Locate the cell with the specified text and output its [X, Y] center coordinate. 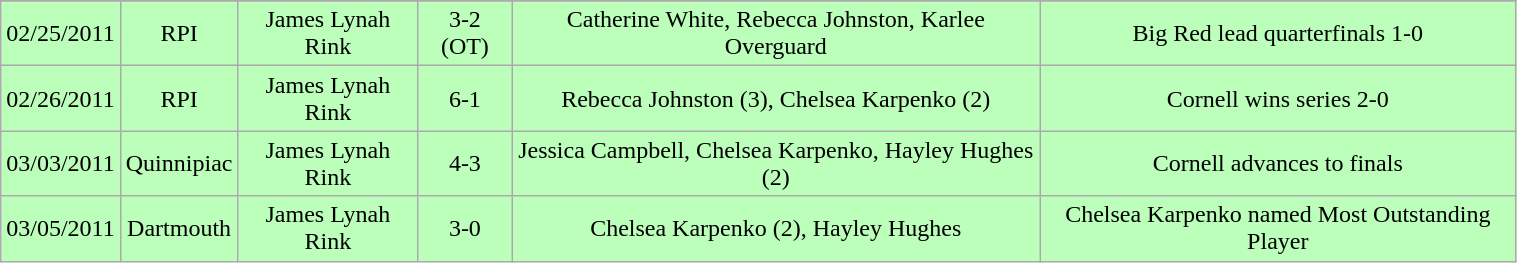
Big Red lead quarterfinals 1-0 [1278, 34]
Cornell advances to finals [1278, 164]
3-0 [465, 228]
6-1 [465, 98]
Chelsea Karpenko named Most Outstanding Player [1278, 228]
03/05/2011 [61, 228]
Catherine White, Rebecca Johnston, Karlee Overguard [776, 34]
03/03/2011 [61, 164]
Rebecca Johnston (3), Chelsea Karpenko (2) [776, 98]
Dartmouth [179, 228]
02/25/2011 [61, 34]
Chelsea Karpenko (2), Hayley Hughes [776, 228]
4-3 [465, 164]
Cornell wins series 2-0 [1278, 98]
02/26/2011 [61, 98]
3-2 (OT) [465, 34]
Quinnipiac [179, 164]
Jessica Campbell, Chelsea Karpenko, Hayley Hughes (2) [776, 164]
